From the cell containing the given text, extract its center point as (X, Y) coordinate. 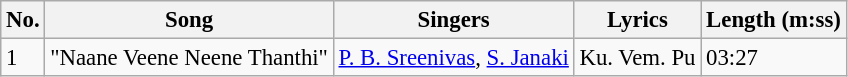
No. (23, 20)
Length (m:ss) (774, 20)
Ku. Vem. Pu (638, 58)
Lyrics (638, 20)
Song (189, 20)
1 (23, 58)
"Naane Veene Neene Thanthi" (189, 58)
P. B. Sreenivas, S. Janaki (454, 58)
Singers (454, 20)
03:27 (774, 58)
